Provide the (X, Y) coordinate of the cell's center where the given text is located.  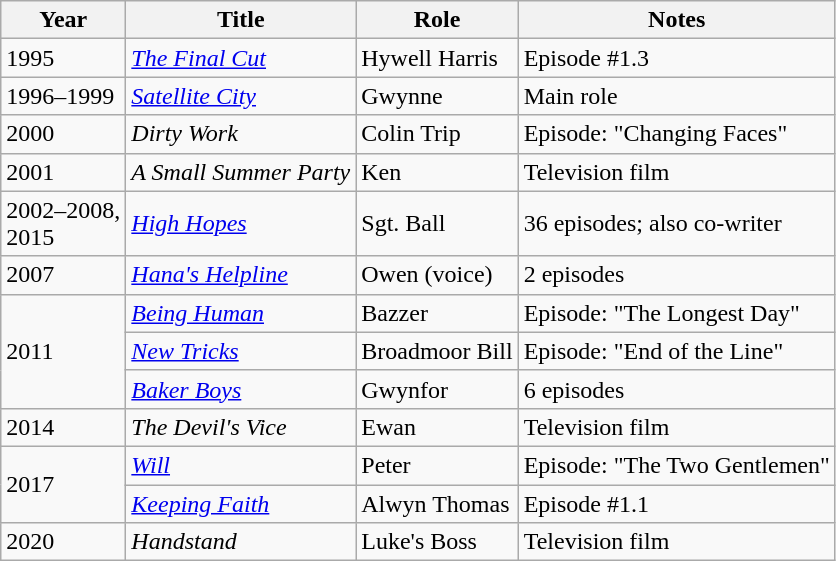
A Small Summer Party (241, 172)
2001 (64, 172)
Broadmoor Bill (437, 351)
Baker Boys (241, 389)
Episode: "End of the Line" (676, 351)
2002–2008,2015 (64, 224)
Colin Trip (437, 134)
Role (437, 20)
Satellite City (241, 96)
Main role (676, 96)
2020 (64, 542)
Episode #1.1 (676, 503)
Owen (voice) (437, 275)
Will (241, 465)
2007 (64, 275)
Title (241, 20)
Episode: "Changing Faces" (676, 134)
Ewan (437, 427)
Handstand (241, 542)
The Final Cut (241, 58)
2000 (64, 134)
Notes (676, 20)
Bazzer (437, 313)
Episode: "The Longest Day" (676, 313)
Year (64, 20)
2011 (64, 351)
Episode #1.3 (676, 58)
1995 (64, 58)
2014 (64, 427)
2017 (64, 484)
Being Human (241, 313)
Ken (437, 172)
Sgt. Ball (437, 224)
1996–1999 (64, 96)
High Hopes (241, 224)
Dirty Work (241, 134)
36 episodes; also co-writer (676, 224)
Hywell Harris (437, 58)
Keeping Faith (241, 503)
The Devil's Vice (241, 427)
New Tricks (241, 351)
6 episodes (676, 389)
2 episodes (676, 275)
Peter (437, 465)
Episode: "The Two Gentlemen" (676, 465)
Hana's Helpline (241, 275)
Gwynne (437, 96)
Alwyn Thomas (437, 503)
Gwynfor (437, 389)
Luke's Boss (437, 542)
